Locate the cell with the specified text and output its [x, y] center coordinate. 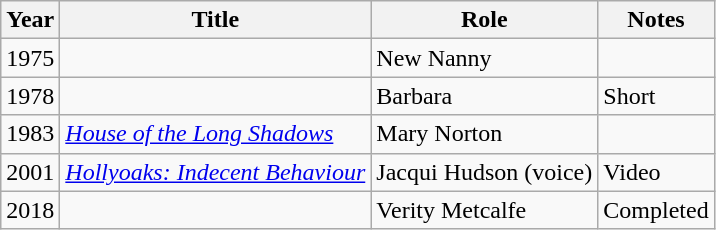
House of the Long Shadows [216, 134]
Role [484, 20]
Short [656, 96]
2001 [30, 172]
2018 [30, 210]
Jacqui Hudson (voice) [484, 172]
Title [216, 20]
Completed [656, 210]
Video [656, 172]
Year [30, 20]
Notes [656, 20]
Mary Norton [484, 134]
Hollyoaks: Indecent Behaviour [216, 172]
Verity Metcalfe [484, 210]
New Nanny [484, 58]
Barbara [484, 96]
1983 [30, 134]
1978 [30, 96]
1975 [30, 58]
